For the text-containing cell, return its midpoint in [x, y] coordinate format. 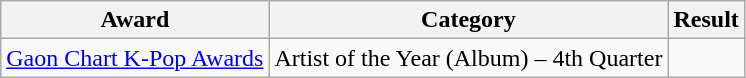
Award [135, 20]
Artist of the Year (Album) – 4th Quarter [468, 58]
Category [468, 20]
Gaon Chart K-Pop Awards [135, 58]
Result [706, 20]
